Return the (X, Y) coordinate for the center point of the cell that contains the specified text.  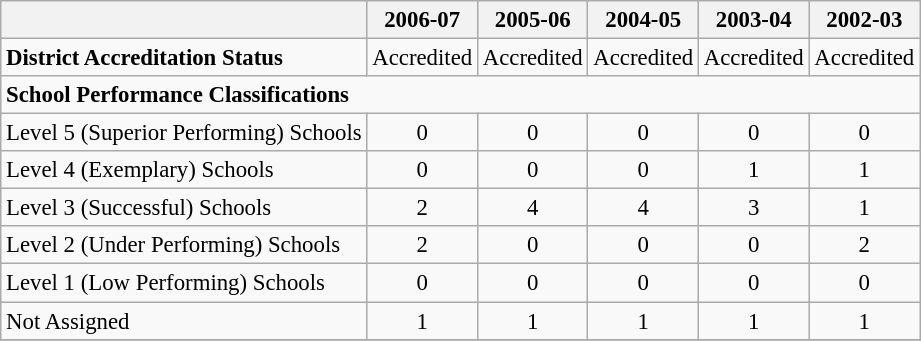
Level 5 (Superior Performing) Schools (184, 133)
Level 4 (Exemplary) Schools (184, 170)
3 (754, 208)
School Performance Classifications (460, 95)
2002-03 (864, 20)
District Accreditation Status (184, 58)
Level 1 (Low Performing) Schools (184, 283)
Level 3 (Successful) Schools (184, 208)
Level 2 (Under Performing) Schools (184, 245)
2004-05 (644, 20)
2003-04 (754, 20)
Not Assigned (184, 321)
2006-07 (422, 20)
2005-06 (532, 20)
